Extract the [X, Y] coordinate from the center of the cell holding the provided text.  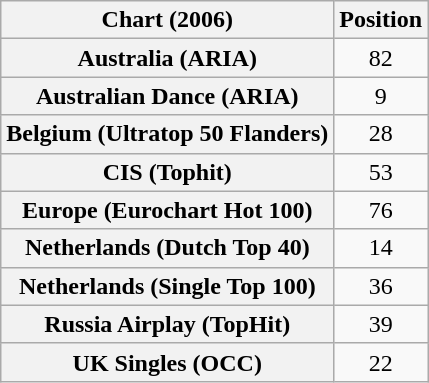
Russia Airplay (TopHit) [168, 324]
Australia (ARIA) [168, 58]
Belgium (Ultratop 50 Flanders) [168, 134]
82 [381, 58]
Chart (2006) [168, 20]
76 [381, 210]
Australian Dance (ARIA) [168, 96]
Europe (Eurochart Hot 100) [168, 210]
39 [381, 324]
Position [381, 20]
36 [381, 286]
53 [381, 172]
CIS (Tophit) [168, 172]
9 [381, 96]
14 [381, 248]
Netherlands (Single Top 100) [168, 286]
Netherlands (Dutch Top 40) [168, 248]
UK Singles (OCC) [168, 362]
22 [381, 362]
28 [381, 134]
